For the text-containing cell, return its midpoint in [X, Y] coordinate format. 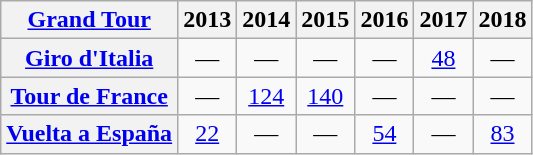
Vuelta a España [90, 134]
22 [208, 134]
83 [502, 134]
2013 [208, 20]
Giro d'Italia [90, 58]
2017 [444, 20]
Tour de France [90, 96]
2018 [502, 20]
2016 [384, 20]
54 [384, 134]
124 [266, 96]
Grand Tour [90, 20]
2015 [326, 20]
140 [326, 96]
2014 [266, 20]
48 [444, 58]
